Provide the (X, Y) coordinate of the cell's center where the given text is located.  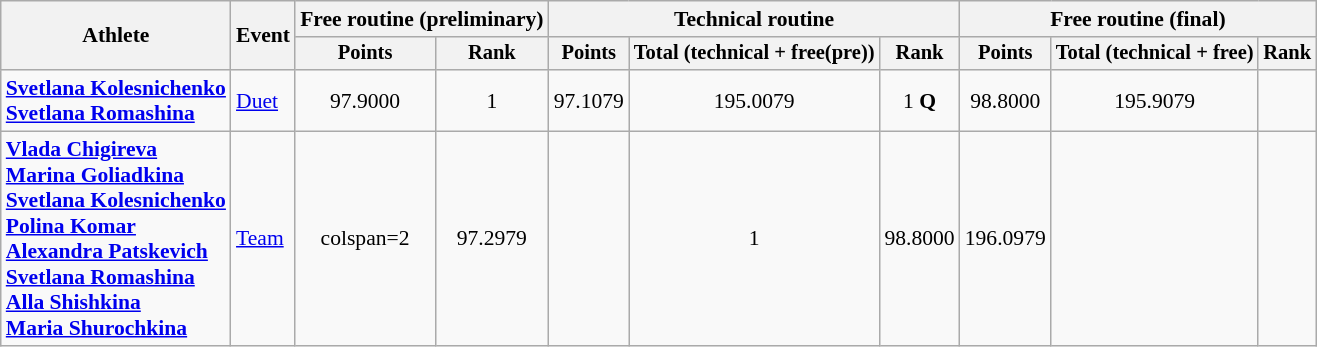
Technical routine (754, 19)
Total (technical + free) (1155, 54)
Team (263, 239)
colspan=2 (365, 239)
97.9000 (365, 100)
Free routine (preliminary) (422, 19)
1 Q (919, 100)
Vlada ChigirevaMarina GoliadkinaSvetlana KolesnichenkoPolina KomarAlexandra PatskevichSvetlana RomashinaAlla ShishkinaMaria Shurochkina (116, 239)
Duet (263, 100)
Free routine (final) (1138, 19)
195.9079 (1155, 100)
Athlete (116, 36)
97.2979 (492, 239)
97.1079 (589, 100)
Event (263, 36)
196.0979 (1006, 239)
Total (technical + free(pre)) (754, 54)
Svetlana Kolesnichenko Svetlana Romashina (116, 100)
195.0079 (754, 100)
